From the cell containing the given text, extract its center point as [x, y] coordinate. 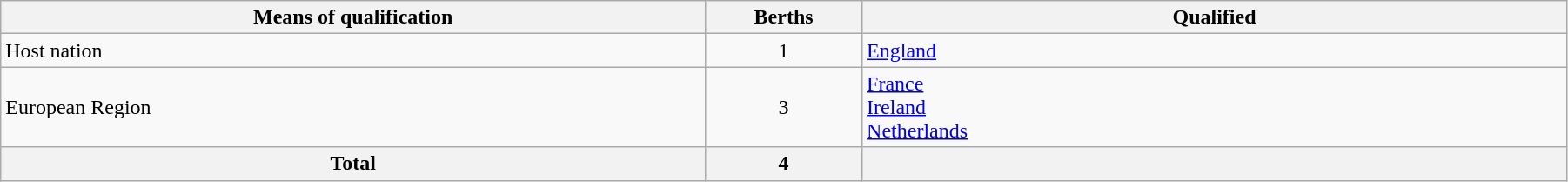
Total [353, 164]
Berths [784, 17]
England [1215, 51]
France Ireland Netherlands [1215, 107]
Means of qualification [353, 17]
European Region [353, 107]
Qualified [1215, 17]
3 [784, 107]
Host nation [353, 51]
1 [784, 51]
4 [784, 164]
